Provide the [X, Y] coordinate of the cell's center where the given text is located.  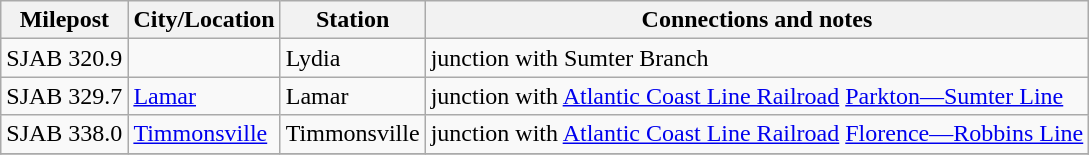
junction with Atlantic Coast Line Railroad Parkton—Sumter Line [757, 96]
SJAB 338.0 [64, 134]
Station [352, 20]
Milepost [64, 20]
Lydia [352, 58]
SJAB 320.9 [64, 58]
Connections and notes [757, 20]
City/Location [204, 20]
SJAB 329.7 [64, 96]
junction with Sumter Branch [757, 58]
junction with Atlantic Coast Line Railroad Florence—Robbins Line [757, 134]
